Find where the given text appears and provide that cell's center as (X, Y) coordinate. 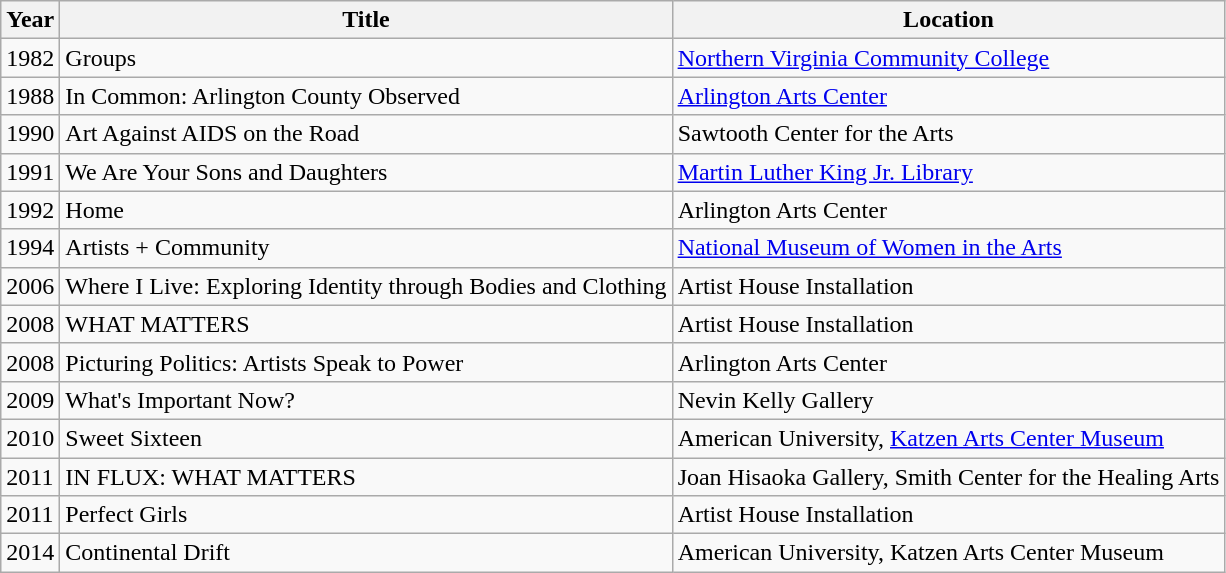
Sawtooth Center for the Arts (948, 134)
Martin Luther King Jr. Library (948, 172)
Northern Virginia Community College (948, 58)
1994 (30, 248)
Location (948, 20)
In Common: Arlington County Observed (366, 96)
2010 (30, 438)
2009 (30, 400)
Nevin Kelly Gallery (948, 400)
We Are Your Sons and Daughters (366, 172)
1988 (30, 96)
1991 (30, 172)
Year (30, 20)
Title (366, 20)
Sweet Sixteen (366, 438)
Picturing Politics: Artists Speak to Power (366, 362)
Home (366, 210)
Perfect Girls (366, 515)
1990 (30, 134)
Where I Live: Exploring Identity through Bodies and Clothing (366, 286)
Groups (366, 58)
Continental Drift (366, 553)
2006 (30, 286)
WHAT MATTERS (366, 324)
2014 (30, 553)
What's Important Now? (366, 400)
Art Against AIDS on the Road (366, 134)
IN FLUX: WHAT MATTERS (366, 477)
Artists + Community (366, 248)
1992 (30, 210)
National Museum of Women in the Arts (948, 248)
1982 (30, 58)
Joan Hisaoka Gallery, Smith Center for the Healing Arts (948, 477)
